Determine the (x, y) coordinate at the center of the cell enclosing the given text.  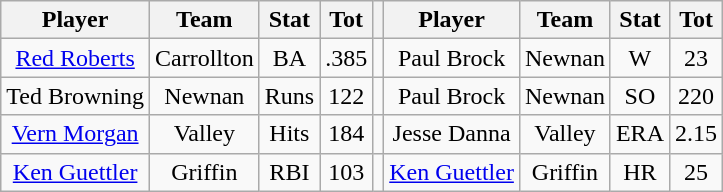
220 (696, 96)
Ted Browning (76, 96)
23 (696, 58)
HR (640, 172)
Red Roberts (76, 58)
.385 (346, 58)
Hits (289, 134)
BA (289, 58)
25 (696, 172)
122 (346, 96)
RBI (289, 172)
184 (346, 134)
Jesse Danna (452, 134)
ERA (640, 134)
W (640, 58)
SO (640, 96)
2.15 (696, 134)
Vern Morgan (76, 134)
Runs (289, 96)
103 (346, 172)
Carrollton (204, 58)
